Find where the given text appears and provide that cell's center as (x, y) coordinate. 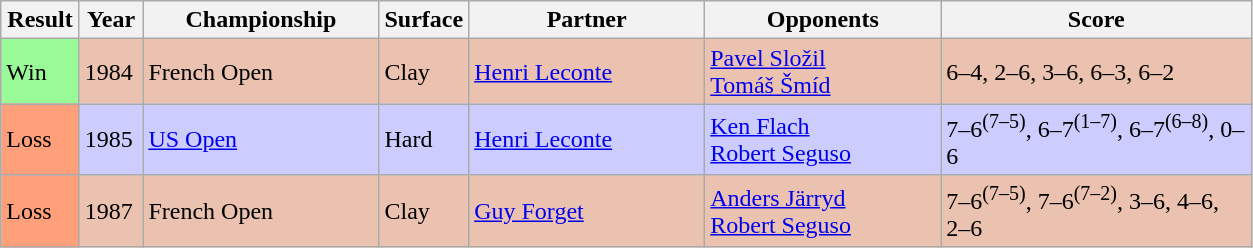
Score (1096, 20)
1984 (111, 72)
Championship (261, 20)
6–4, 2–6, 3–6, 6–3, 6–2 (1096, 72)
Partner (587, 20)
Result (40, 20)
Surface (424, 20)
Win (40, 72)
7–6(7–5), 7–6(7–2), 3–6, 4–6, 2–6 (1096, 211)
Ken Flach Robert Seguso (823, 140)
Hard (424, 140)
US Open (261, 140)
Anders Järryd Robert Seguso (823, 211)
Guy Forget (587, 211)
Pavel Složil Tomáš Šmíd (823, 72)
1987 (111, 211)
Year (111, 20)
Opponents (823, 20)
1985 (111, 140)
7–6(7–5), 6–7(1–7), 6–7(6–8), 0–6 (1096, 140)
